Output the [x, y] coordinate of the center of the cell containing the given text.  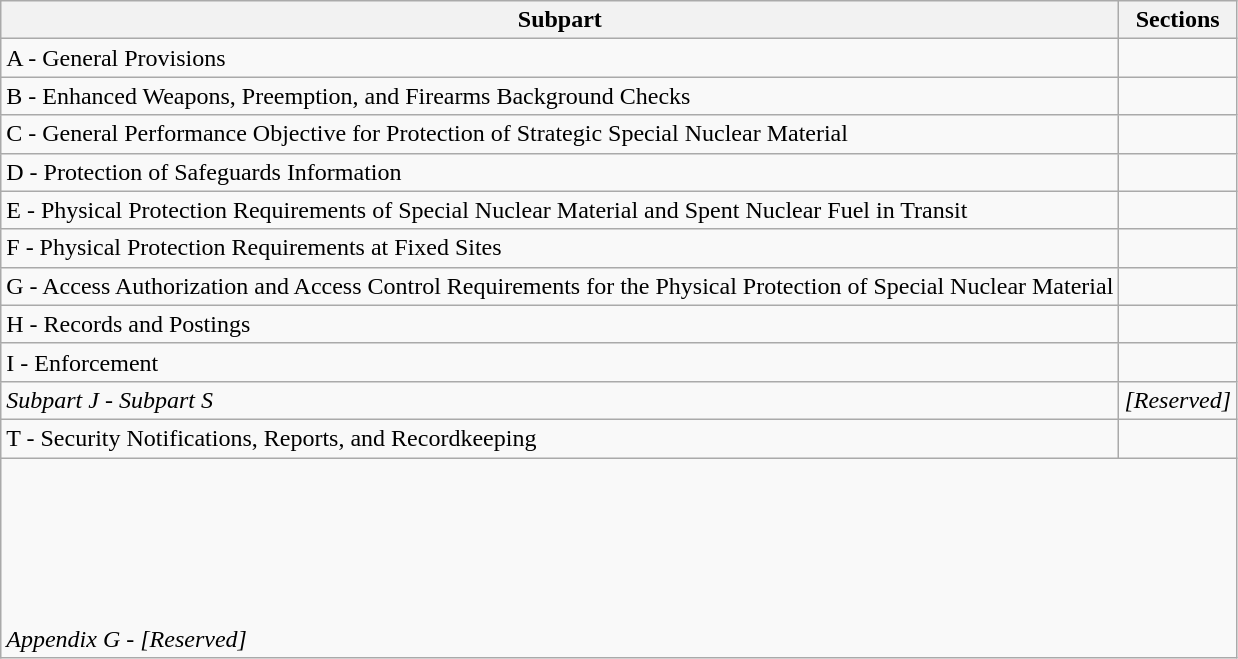
G - Access Authorization and Access Control Requirements for the Physical Protection of Special Nuclear Material [560, 286]
C - General Performance Objective for Protection of Strategic Special Nuclear Material [560, 134]
E - Physical Protection Requirements of Special Nuclear Material and Spent Nuclear Fuel in Transit [560, 210]
I - Enforcement [560, 362]
B - Enhanced Weapons, Preemption, and Firearms Background Checks [560, 96]
H - Records and Postings [560, 324]
D - Protection of Safeguards Information [560, 172]
Sections [1178, 20]
A - General Provisions [560, 58]
F - Physical Protection Requirements at Fixed Sites [560, 248]
[Reserved] [1178, 400]
Appendix G - [Reserved] [619, 558]
Subpart J - Subpart S [560, 400]
T - Security Notifications, Reports, and Recordkeeping [560, 438]
Subpart [560, 20]
